Scan for the cell matching the given text and deliver its [x, y] coordinate at center. 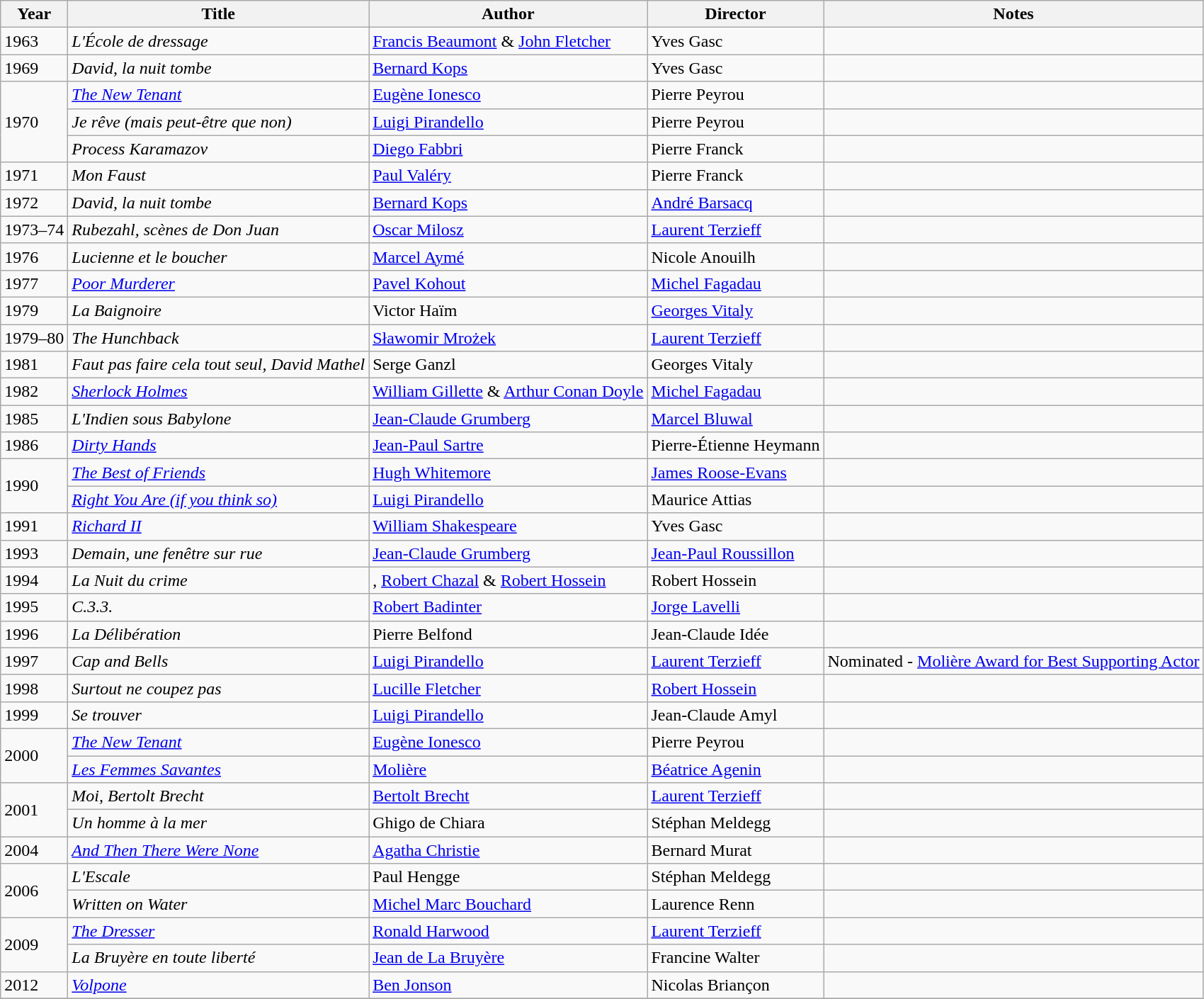
Oscar Milosz [509, 230]
1994 [34, 580]
Rubezahl, scènes de Don Juan [218, 230]
Volpone [218, 985]
2004 [34, 850]
1996 [34, 634]
1986 [34, 446]
Nominated - Molière Award for Best Supporting Actor [1013, 661]
2009 [34, 944]
Jean-Claude Amyl [735, 715]
Jean de La Bruyère [509, 958]
The Best of Friends [218, 473]
Sławomir Mrożek [509, 338]
Faut pas faire cela tout seul, David Mathel [218, 365]
Mon Faust [218, 176]
1993 [34, 553]
1982 [34, 392]
Process Karamazov [218, 149]
Victor Haïm [509, 310]
Paul Hengge [509, 877]
Nicolas Briançon [735, 985]
Director [735, 14]
Lucienne et le boucher [218, 256]
William Gillette & Arthur Conan Doyle [509, 392]
1985 [34, 419]
Robert Badinter [509, 607]
Lucille Fletcher [509, 688]
L'Indien sous Babylone [218, 419]
1995 [34, 607]
Jean-Paul Sartre [509, 446]
1991 [34, 526]
1973–74 [34, 230]
Sherlock Holmes [218, 392]
1979–80 [34, 338]
Paul Valéry [509, 176]
Se trouver [218, 715]
1977 [34, 283]
Bertolt Brecht [509, 796]
Francis Beaumont & John Fletcher [509, 41]
Ghigo de Chiara [509, 823]
Maurice Attias [735, 499]
1969 [34, 68]
The Dresser [218, 931]
Jean-Paul Roussillon [735, 553]
1971 [34, 176]
Marcel Bluwal [735, 419]
Richard II [218, 526]
Agatha Christie [509, 850]
Je rêve (mais peut-être que non) [218, 122]
2000 [34, 755]
1970 [34, 122]
Laurence Renn [735, 904]
Cap and Bells [218, 661]
Pavel Kohout [509, 283]
Title [218, 14]
Les Femmes Savantes [218, 769]
Francine Walter [735, 958]
James Roose-Evans [735, 473]
Poor Murderer [218, 283]
Notes [1013, 14]
Jean-Claude Idée [735, 634]
2012 [34, 985]
La Nuit du crime [218, 580]
Pierre Belfond [509, 634]
The Hunchback [218, 338]
Ronald Harwood [509, 931]
1990 [34, 486]
Jorge Lavelli [735, 607]
1997 [34, 661]
1976 [34, 256]
, Robert Chazal & Robert Hossein [509, 580]
André Barsacq [735, 203]
La Baignoire [218, 310]
L'Escale [218, 877]
Moi, Bertolt Brecht [218, 796]
Bernard Murat [735, 850]
Serge Ganzl [509, 365]
Demain, une fenêtre sur rue [218, 553]
1979 [34, 310]
Surtout ne coupez pas [218, 688]
Author [509, 14]
La Bruyère en toute liberté [218, 958]
Written on Water [218, 904]
William Shakespeare [509, 526]
Marcel Aymé [509, 256]
C.3.3. [218, 607]
And Then There Were None [218, 850]
2006 [34, 891]
La Délibération [218, 634]
Right You Are (if you think so) [218, 499]
Un homme à la mer [218, 823]
2001 [34, 810]
L'École de dressage [218, 41]
Dirty Hands [218, 446]
Pierre-Étienne Heymann [735, 446]
1972 [34, 203]
1981 [34, 365]
Michel Marc Bouchard [509, 904]
Year [34, 14]
Béatrice Agenin [735, 769]
1999 [34, 715]
Molière [509, 769]
Diego Fabbri [509, 149]
Hugh Whitemore [509, 473]
1963 [34, 41]
1998 [34, 688]
Nicole Anouilh [735, 256]
Ben Jonson [509, 985]
